Detect which cell encompasses the target text, then output its (X, Y) center coordinate. 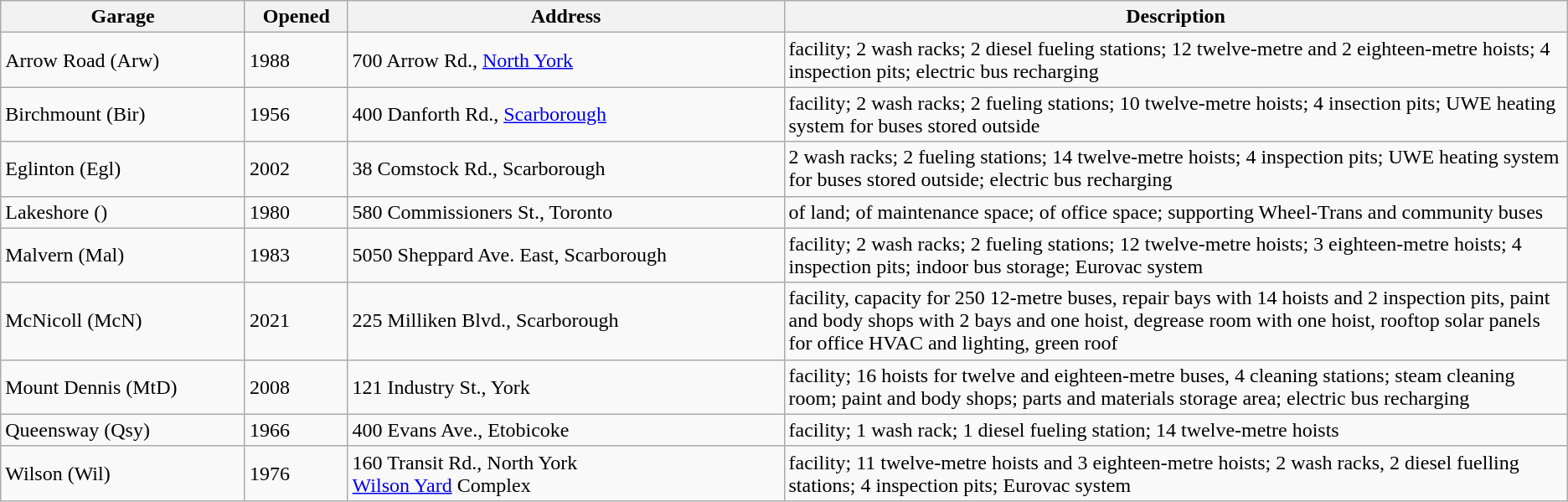
700 Arrow Rd., North York (566, 60)
Malvern (Mal) (123, 255)
1976 (297, 473)
1983 (297, 255)
2002 (297, 169)
Eglinton (Egl) (123, 169)
1980 (297, 212)
121 Industry St., York (566, 387)
2008 (297, 387)
of land; of maintenance space; of office space; supporting Wheel-Trans and community buses (1176, 212)
Garage (123, 17)
facility; 2 wash racks; 2 diesel fueling stations; 12 twelve-metre and 2 eighteen-metre hoists; 4 inspection pits; electric bus recharging (1176, 60)
580 Commissioners St., Toronto (566, 212)
Birchmount (Bir) (123, 114)
McNicoll (McN) (123, 321)
2021 (297, 321)
Address (566, 17)
Arrow Road (Arw) (123, 60)
400 Evans Ave., Etobicoke (566, 430)
facility; 2 wash racks; 2 fueling stations; 10 twelve-metre hoists; 4 insection pits; UWE heating system for buses stored outside (1176, 114)
1956 (297, 114)
225 Milliken Blvd., Scarborough (566, 321)
Mount Dennis (MtD) (123, 387)
1988 (297, 60)
Description (1176, 17)
38 Comstock Rd., Scarborough (566, 169)
400 Danforth Rd., Scarborough (566, 114)
1966 (297, 430)
Opened (297, 17)
facility; 11 twelve-metre hoists and 3 eighteen-metre hoists; 2 wash racks, 2 diesel fuelling stations; 4 inspection pits; Eurovac system (1176, 473)
5050 Sheppard Ave. East, Scarborough (566, 255)
2 wash racks; 2 fueling stations; 14 twelve-metre hoists; 4 inspection pits; UWE heating system for buses stored outside; electric bus recharging (1176, 169)
160 Transit Rd., North YorkWilson Yard Complex (566, 473)
Lakeshore () (123, 212)
Queensway (Qsy) (123, 430)
Wilson (Wil) (123, 473)
facility; 1 wash rack; 1 diesel fueling station; 14 twelve-metre hoists (1176, 430)
facility; 2 wash racks; 2 fueling stations; 12 twelve-metre hoists; 3 eighteen-metre hoists; 4 inspection pits; indoor bus storage; Eurovac system (1176, 255)
